From the cell containing the given text, extract its center point as (X, Y) coordinate. 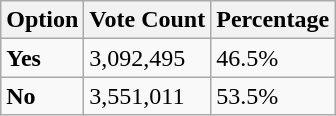
3,092,495 (148, 58)
3,551,011 (148, 96)
Percentage (273, 20)
No (42, 96)
46.5% (273, 58)
Vote Count (148, 20)
Option (42, 20)
Yes (42, 58)
53.5% (273, 96)
